Locate the cell with the specified text and output its [X, Y] center coordinate. 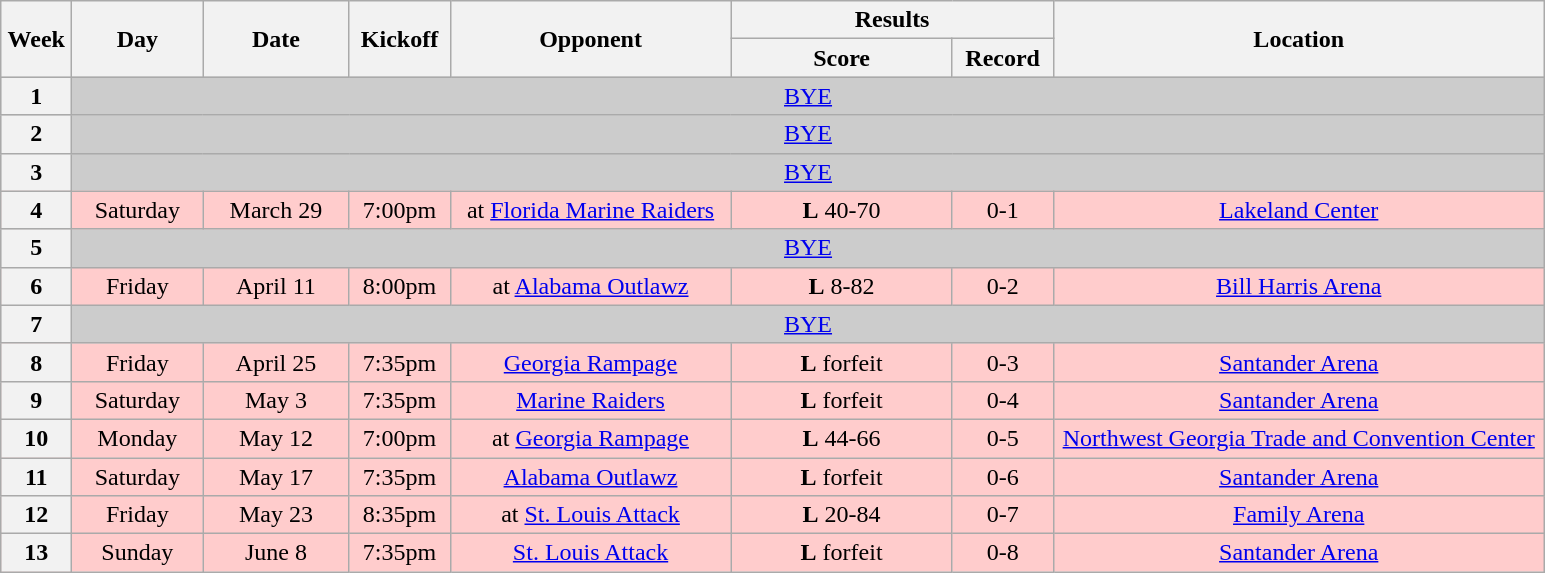
0-6 [1002, 477]
Results [892, 20]
June 8 [276, 553]
3 [36, 172]
at St. Louis Attack [590, 515]
March 29 [276, 210]
L 8-82 [842, 286]
6 [36, 286]
5 [36, 248]
Score [842, 58]
Opponent [590, 39]
4 [36, 210]
13 [36, 553]
Georgia Rampage [590, 362]
0-7 [1002, 515]
0-2 [1002, 286]
Monday [138, 438]
12 [36, 515]
May 3 [276, 400]
9 [36, 400]
Marine Raiders [590, 400]
8:00pm [400, 286]
at Florida Marine Raiders [590, 210]
L 44-66 [842, 438]
Bill Harris Arena [1298, 286]
0-5 [1002, 438]
11 [36, 477]
April 11 [276, 286]
0-1 [1002, 210]
1 [36, 96]
7 [36, 324]
2 [36, 134]
Alabama Outlawz [590, 477]
Location [1298, 39]
St. Louis Attack [590, 553]
L 20-84 [842, 515]
8:35pm [400, 515]
at Georgia Rampage [590, 438]
Lakeland Center [1298, 210]
May 23 [276, 515]
0-4 [1002, 400]
at Alabama Outlawz [590, 286]
Week [36, 39]
Record [1002, 58]
May 17 [276, 477]
Northwest Georgia Trade and Convention Center [1298, 438]
0-3 [1002, 362]
Kickoff [400, 39]
Date [276, 39]
10 [36, 438]
May 12 [276, 438]
Sunday [138, 553]
0-8 [1002, 553]
L 40-70 [842, 210]
Day [138, 39]
Family Arena [1298, 515]
April 25 [276, 362]
8 [36, 362]
